From the cell containing the given text, extract its center point as (x, y) coordinate. 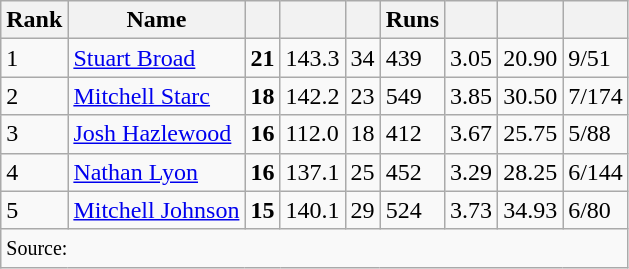
3.67 (472, 134)
15 (262, 210)
Source: (315, 248)
9/51 (596, 58)
Mitchell Johnson (156, 210)
Rank (34, 20)
2 (34, 96)
4 (34, 172)
21 (262, 58)
Stuart Broad (156, 58)
1 (34, 58)
3.05 (472, 58)
Mitchell Starc (156, 96)
452 (412, 172)
143.3 (312, 58)
7/174 (596, 96)
25.75 (530, 134)
3.85 (472, 96)
412 (412, 134)
Josh Hazlewood (156, 134)
25 (362, 172)
Runs (412, 20)
28.25 (530, 172)
30.50 (530, 96)
29 (362, 210)
Name (156, 20)
142.2 (312, 96)
3.29 (472, 172)
6/80 (596, 210)
34.93 (530, 210)
5/88 (596, 134)
23 (362, 96)
439 (412, 58)
3 (34, 134)
34 (362, 58)
524 (412, 210)
Nathan Lyon (156, 172)
112.0 (312, 134)
137.1 (312, 172)
6/144 (596, 172)
3.73 (472, 210)
549 (412, 96)
20.90 (530, 58)
5 (34, 210)
140.1 (312, 210)
